Extract the (X, Y) coordinate from the center of the cell holding the provided text.  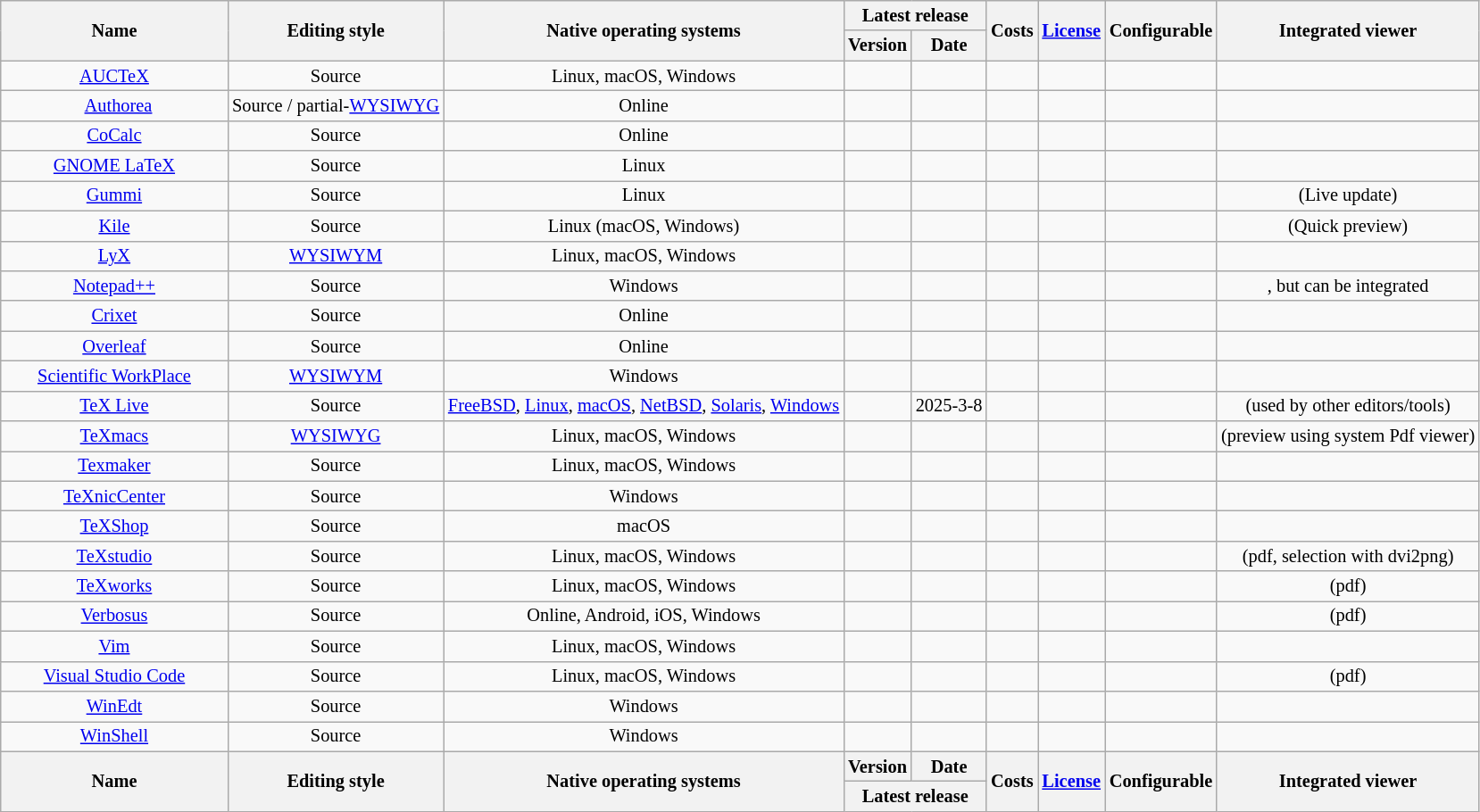
macOS (644, 526)
FreeBSD, Linux, macOS, NetBSD, Solaris, Windows (644, 406)
TeXstudio (114, 556)
Kile (114, 226)
(preview using system Pdf viewer) (1348, 436)
Verbosus (114, 616)
Crixet (114, 316)
Linux (macOS, Windows) (644, 226)
AUCTeX (114, 76)
Gummi (114, 195)
WYSIWYG (336, 436)
Visual Studio Code (114, 676)
(used by other editors/tools) (1348, 406)
TeXnicCenter (114, 496)
TeXmacs (114, 436)
Texmaker (114, 466)
GNOME LaTeX (114, 166)
TeX Live (114, 406)
2025-3-8 (949, 406)
(Quick preview) (1348, 226)
Authorea (114, 105)
Notepad++ (114, 286)
TeXShop (114, 526)
, but can be integrated (1348, 286)
CoCalc (114, 136)
Overleaf (114, 346)
(Live update) (1348, 195)
Source / partial-WYSIWYG (336, 105)
(pdf, selection with dvi2png) (1348, 556)
Vim (114, 646)
TeXworks (114, 586)
WinEdt (114, 706)
WinShell (114, 736)
Online, Android, iOS, Windows (644, 616)
LyX (114, 256)
Scientific WorkPlace (114, 376)
